Output the [X, Y] coordinate of the center of the cell containing the given text.  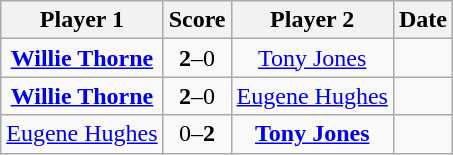
Player 1 [82, 20]
0–2 [197, 134]
Date [422, 20]
Player 2 [312, 20]
Score [197, 20]
